Identify which cell holds the provided text, then report its (x, y) central coordinate. 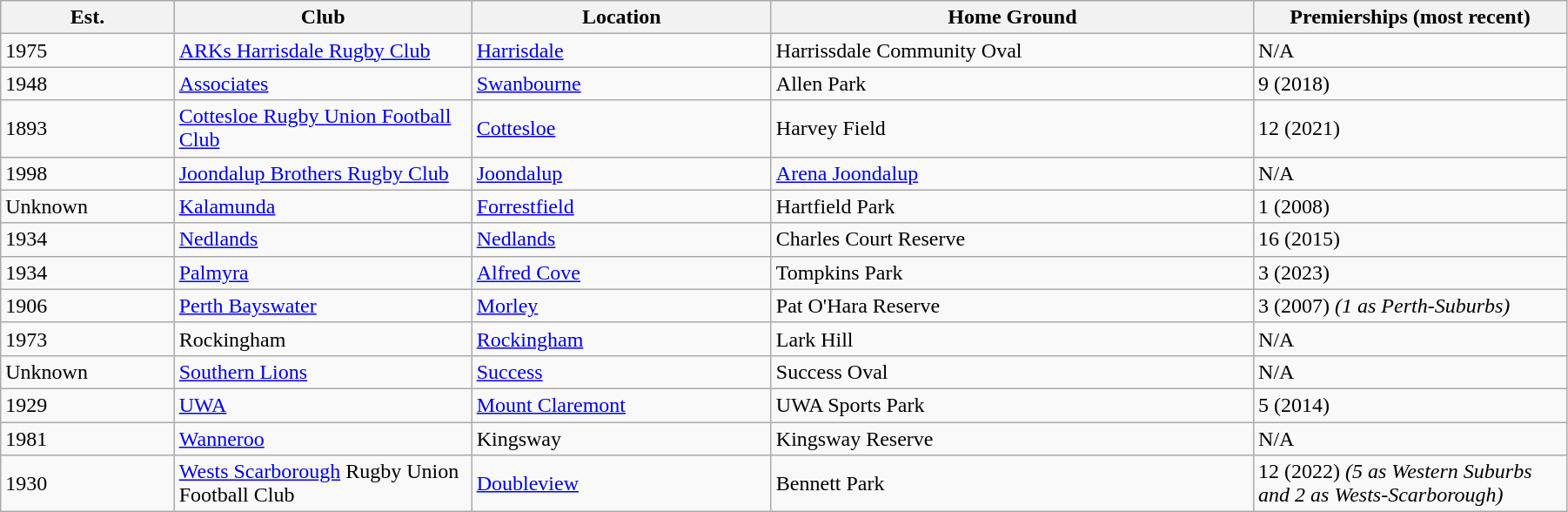
1981 (87, 438)
Est. (87, 17)
ARKs Harrisdale Rugby Club (323, 51)
Arena Joondalup (1012, 173)
Club (323, 17)
Lark Hill (1012, 339)
Joondalup Brothers Rugby Club (323, 173)
3 (2007) (1 as Perth-Suburbs) (1411, 306)
Pat O'Hara Reserve (1012, 306)
Forrestfield (621, 206)
16 (2015) (1411, 239)
1973 (87, 339)
Morley (621, 306)
1930 (87, 484)
12 (2022) (5 as Western Suburbs and 2 as Wests-Scarborough) (1411, 484)
Southern Lions (323, 372)
1948 (87, 84)
Location (621, 17)
12 (2021) (1411, 129)
Swanbourne (621, 84)
Joondalup (621, 173)
1998 (87, 173)
Allen Park (1012, 84)
1929 (87, 405)
Premierships (most recent) (1411, 17)
Success (621, 372)
Wanneroo (323, 438)
Doubleview (621, 484)
Success Oval (1012, 372)
UWA Sports Park (1012, 405)
Harrisdale (621, 51)
Associates (323, 84)
1906 (87, 306)
Tompkins Park (1012, 273)
1 (2008) (1411, 206)
Cottesloe Rugby Union Football Club (323, 129)
Kingsway Reserve (1012, 438)
Harrissdale Community Oval (1012, 51)
1893 (87, 129)
5 (2014) (1411, 405)
Home Ground (1012, 17)
Bennett Park (1012, 484)
Cottesloe (621, 129)
Harvey Field (1012, 129)
Mount Claremont (621, 405)
Perth Bayswater (323, 306)
Alfred Cove (621, 273)
Hartfield Park (1012, 206)
Kingsway (621, 438)
Charles Court Reserve (1012, 239)
UWA (323, 405)
Kalamunda (323, 206)
3 (2023) (1411, 273)
1975 (87, 51)
Palmyra (323, 273)
Wests Scarborough Rugby Union Football Club (323, 484)
9 (2018) (1411, 84)
